Provide the (X, Y) coordinate of the cell's center where the given text is located.  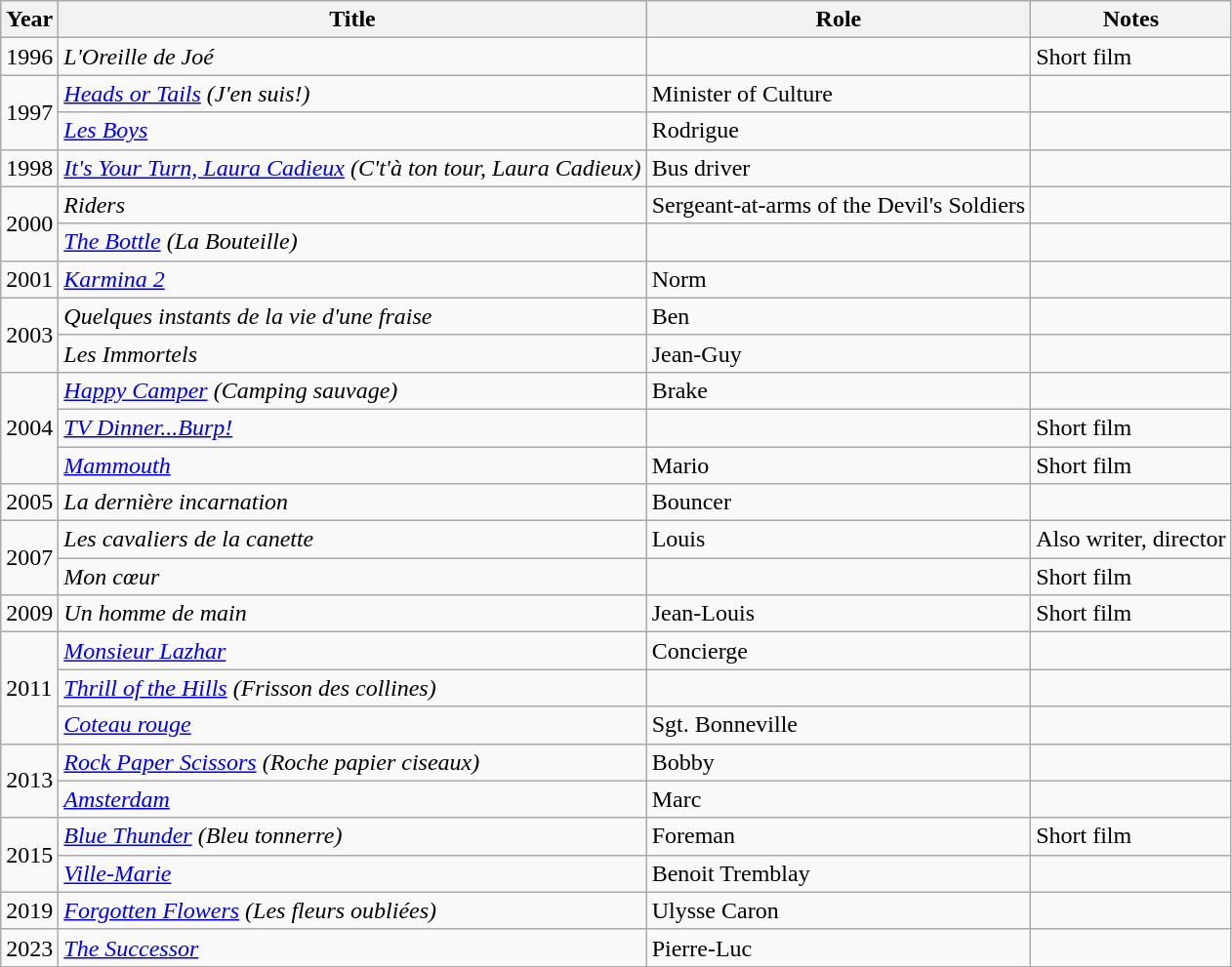
Les Boys (352, 131)
Blue Thunder (Bleu tonnerre) (352, 836)
Ben (839, 316)
The Successor (352, 947)
Rock Paper Scissors (Roche papier ciseaux) (352, 762)
Quelques instants de la vie d'une fraise (352, 316)
Rodrigue (839, 131)
2013 (29, 781)
2003 (29, 335)
Un homme de main (352, 614)
Bobby (839, 762)
Monsieur Lazhar (352, 651)
2007 (29, 558)
2005 (29, 503)
Title (352, 20)
Mario (839, 465)
Thrill of the Hills (Frisson des collines) (352, 688)
Also writer, director (1130, 540)
Foreman (839, 836)
Sgt. Bonneville (839, 725)
Les Immortels (352, 353)
The Bottle (La Bouteille) (352, 242)
Jean-Guy (839, 353)
Heads or Tails (J'en suis!) (352, 94)
Marc (839, 799)
L'Oreille de Joé (352, 57)
Bouncer (839, 503)
2023 (29, 947)
2019 (29, 910)
Pierre-Luc (839, 947)
Role (839, 20)
Riders (352, 205)
Mammouth (352, 465)
Notes (1130, 20)
Year (29, 20)
Ville-Marie (352, 873)
Jean-Louis (839, 614)
Karmina 2 (352, 279)
Les cavaliers de la canette (352, 540)
Coteau rouge (352, 725)
Concierge (839, 651)
2004 (29, 427)
Louis (839, 540)
Minister of Culture (839, 94)
Forgotten Flowers (Les fleurs oubliées) (352, 910)
It's Your Turn, Laura Cadieux (C't'à ton tour, Laura Cadieux) (352, 168)
2009 (29, 614)
1998 (29, 168)
1997 (29, 112)
Sergeant-at-arms of the Devil's Soldiers (839, 205)
Mon cœur (352, 577)
Brake (839, 390)
Bus driver (839, 168)
La dernière incarnation (352, 503)
2015 (29, 855)
2001 (29, 279)
1996 (29, 57)
Benoit Tremblay (839, 873)
Amsterdam (352, 799)
TV Dinner...Burp! (352, 427)
Norm (839, 279)
2011 (29, 688)
Ulysse Caron (839, 910)
2000 (29, 223)
Happy Camper (Camping sauvage) (352, 390)
